Output the (x, y) coordinate of the center of the cell containing the given text.  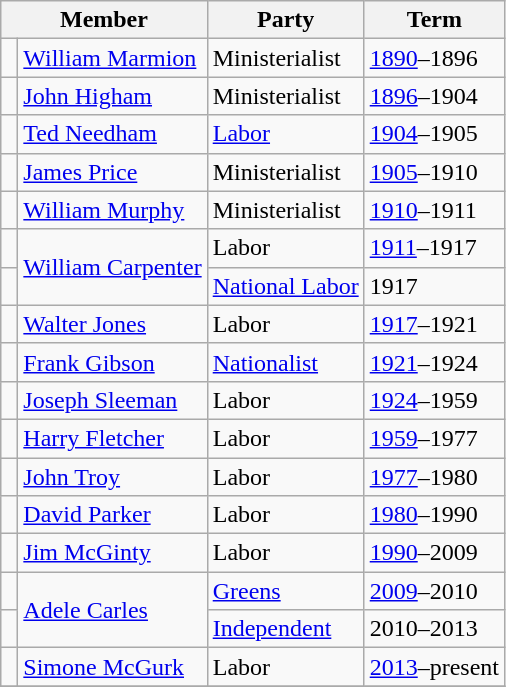
Harry Fletcher (112, 438)
1890–1896 (434, 58)
1980–1990 (434, 515)
Term (434, 20)
1896–1904 (434, 96)
Greens (286, 591)
Simone McGurk (112, 667)
2010–2013 (434, 629)
Jim McGinty (112, 553)
Adele Carles (112, 610)
1917–1921 (434, 324)
2009–2010 (434, 591)
David Parker (112, 515)
John Troy (112, 477)
National Labor (286, 286)
Walter Jones (112, 324)
1911–1917 (434, 248)
1924–1959 (434, 400)
John Higham (112, 96)
Nationalist (286, 362)
1917 (434, 286)
1990–2009 (434, 553)
Frank Gibson (112, 362)
William Murphy (112, 210)
2013–present (434, 667)
Party (286, 20)
James Price (112, 172)
1977–1980 (434, 477)
Member (104, 20)
1921–1924 (434, 362)
1905–1910 (434, 172)
1910–1911 (434, 210)
Ted Needham (112, 134)
Independent (286, 629)
1959–1977 (434, 438)
William Marmion (112, 58)
1904–1905 (434, 134)
William Carpenter (112, 267)
Joseph Sleeman (112, 400)
